Output the (x, y) coordinate of the center of the cell containing the given text.  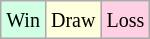
Draw (72, 20)
Loss (126, 20)
Win (24, 20)
